Output the (X, Y) coordinate of the center of the cell containing the given text.  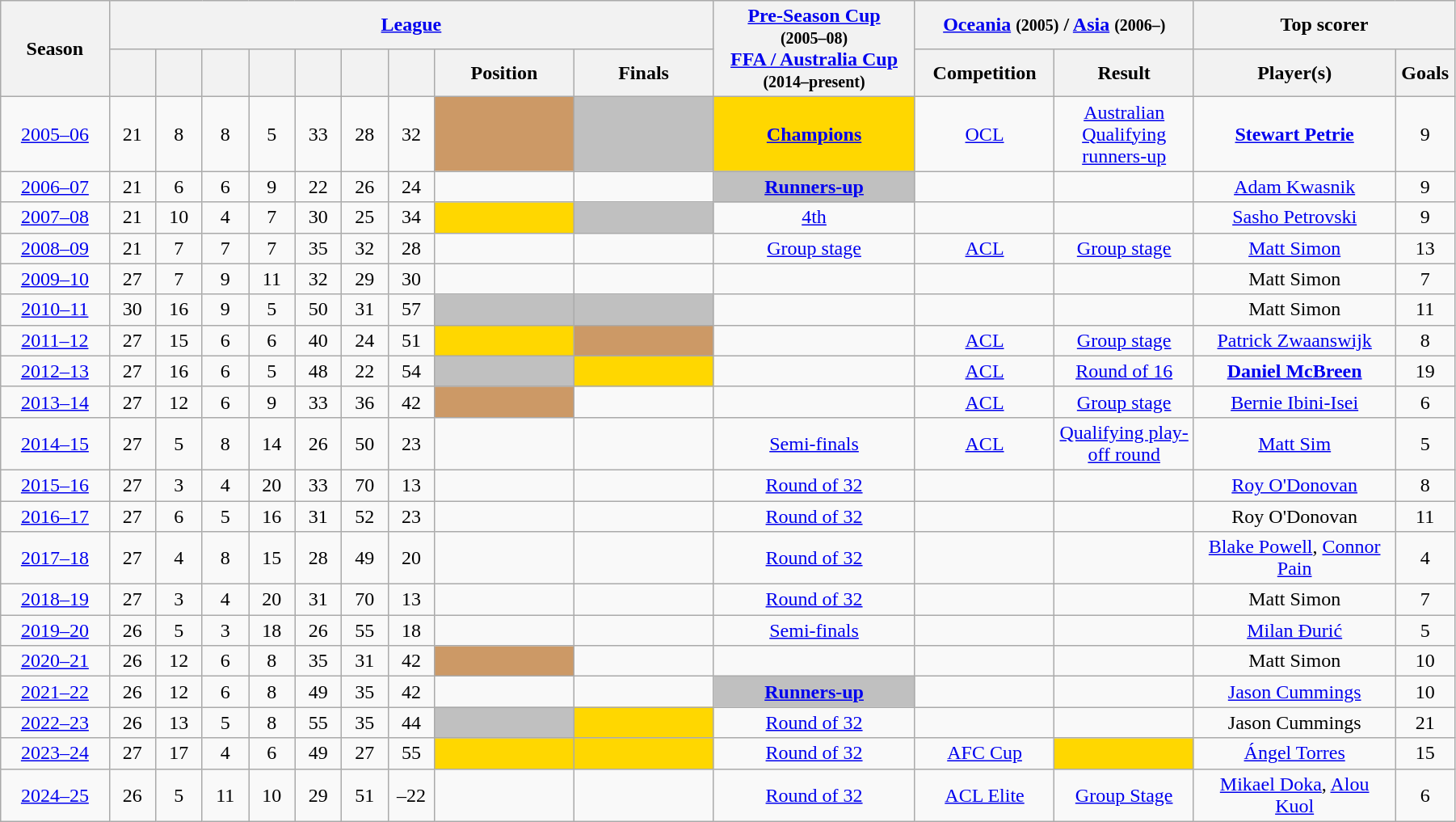
2009–10 (55, 279)
2014–15 (55, 443)
Patrick Zwaanswijk (1294, 340)
2007–08 (55, 217)
Ángel Torres (1294, 753)
2018–19 (55, 600)
2015–16 (55, 485)
2016–17 (55, 516)
Sasho Petrovski (1294, 217)
Matt Sim (1294, 443)
54 (411, 371)
Qualifying play-off round (1125, 443)
Adam Kwasnik (1294, 187)
Australian Qualifying runners-up (1125, 134)
Milan Đurić (1294, 630)
Finals (643, 73)
Champions (814, 134)
–22 (411, 795)
57 (411, 310)
Top scorer (1323, 25)
Goals (1425, 73)
2020–21 (55, 661)
2021–22 (55, 692)
2024–25 (55, 795)
2010–11 (55, 310)
2022–23 (55, 723)
AFC Cup (984, 753)
League (411, 25)
2013–14 (55, 402)
Season (55, 48)
Daniel McBreen (1294, 371)
Mikael Doka, Alou Kuol (1294, 795)
2012–13 (55, 371)
Player(s) (1294, 73)
48 (318, 371)
2023–24 (55, 753)
40 (318, 340)
52 (365, 516)
Bernie Ibini-Isei (1294, 402)
ACL Elite (984, 795)
36 (365, 402)
2011–12 (55, 340)
Stewart Petrie (1294, 134)
25 (365, 217)
2008–09 (55, 248)
44 (411, 723)
34 (411, 217)
Position (504, 73)
Oceania (2005) / Asia (2006–) (1054, 25)
Result (1125, 73)
Pre-Season Cup(2005–08)FFA / Australia Cup(2014–present) (814, 48)
2017–18 (55, 558)
4th (814, 217)
14 (272, 443)
Blake Powell, Connor Pain (1294, 558)
2005–06 (55, 134)
Round of 16 (1125, 371)
Group Stage (1125, 795)
2006–07 (55, 187)
OCL (984, 134)
2019–20 (55, 630)
Competition (984, 73)
19 (1425, 371)
17 (179, 753)
